Detect which cell encompasses the target text, then output its (X, Y) center coordinate. 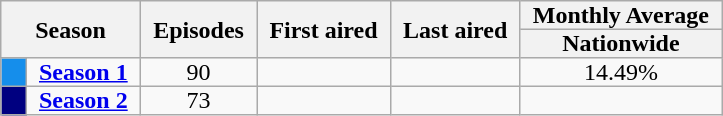
Episodes (198, 30)
Last aired (455, 30)
First aired (324, 30)
Season (71, 30)
14.49% (621, 72)
73 (198, 100)
Monthly Average (621, 15)
Season 1 (83, 72)
Nationwide (621, 43)
90 (198, 72)
Season 2 (83, 100)
